Pinpoint the cell where the given text exists, returning its (X, Y) midpoint coordinate. 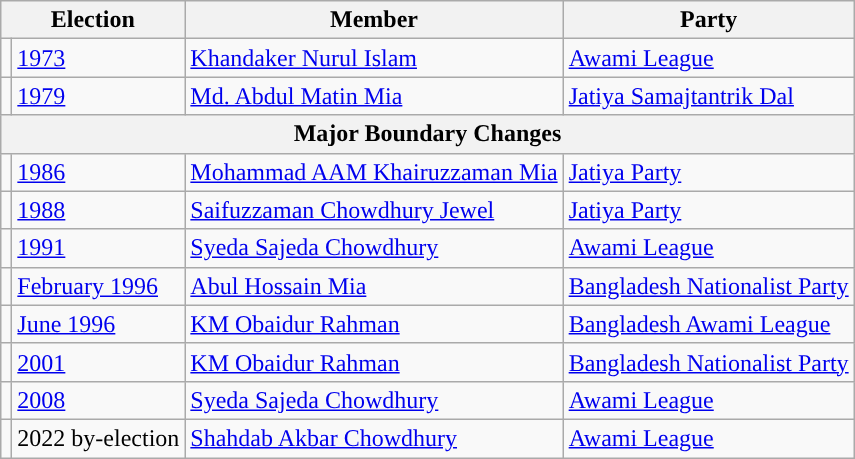
1973 (98, 58)
Shahdab Akbar Chowdhury (374, 438)
1979 (98, 96)
Abul Hossain Mia (374, 286)
Major Boundary Changes (428, 134)
Md. Abdul Matin Mia (374, 96)
Bangladesh Awami League (708, 324)
2022 by-election (98, 438)
1988 (98, 210)
2008 (98, 400)
Member (374, 20)
Jatiya Samajtantrik Dal (708, 96)
February 1996 (98, 286)
Khandaker Nurul Islam (374, 58)
Election (93, 20)
Mohammad AAM Khairuzzaman Mia (374, 172)
1986 (98, 172)
Saifuzzaman Chowdhury Jewel (374, 210)
June 1996 (98, 324)
Party (708, 20)
1991 (98, 248)
2001 (98, 362)
